Return [x, y] of the center of cell containing provided text 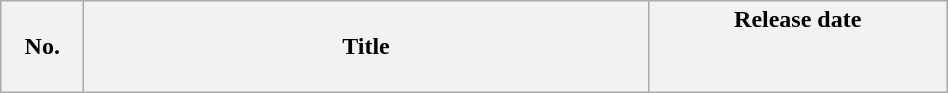
No. [42, 47]
Title [366, 47]
Release date [798, 47]
